Capture the cell that displays the provided text and extract its [x, y] central coordinate. 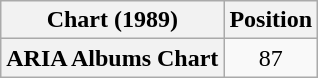
Chart (1989) [112, 20]
87 [271, 58]
Position [271, 20]
ARIA Albums Chart [112, 58]
